Return the (x, y) coordinate for the center point of the cell that contains the specified text.  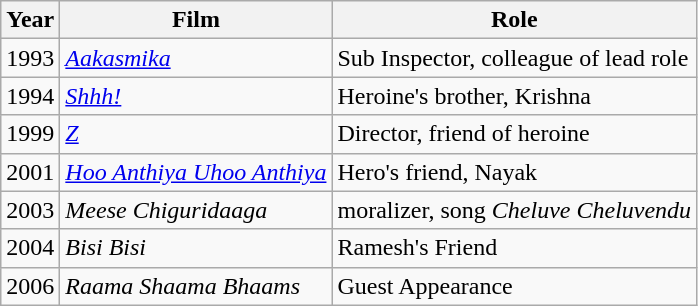
2006 (30, 286)
2004 (30, 248)
1994 (30, 96)
Z (196, 134)
Bisi Bisi (196, 248)
Year (30, 20)
Director, friend of heroine (514, 134)
Guest Appearance (514, 286)
1993 (30, 58)
Film (196, 20)
Heroine's brother, Krishna (514, 96)
Hero's friend, Nayak (514, 172)
Raama Shaama Bhaams (196, 286)
Hoo Anthiya Uhoo Anthiya (196, 172)
Sub Inspector, colleague of lead role (514, 58)
Meese Chiguridaaga (196, 210)
2001 (30, 172)
1999 (30, 134)
Aakasmika (196, 58)
2003 (30, 210)
Shhh! (196, 96)
Role (514, 20)
moralizer, song Cheluve Cheluvendu (514, 210)
Ramesh's Friend (514, 248)
